Find where the given text appears and provide that cell's center as [x, y] coordinate. 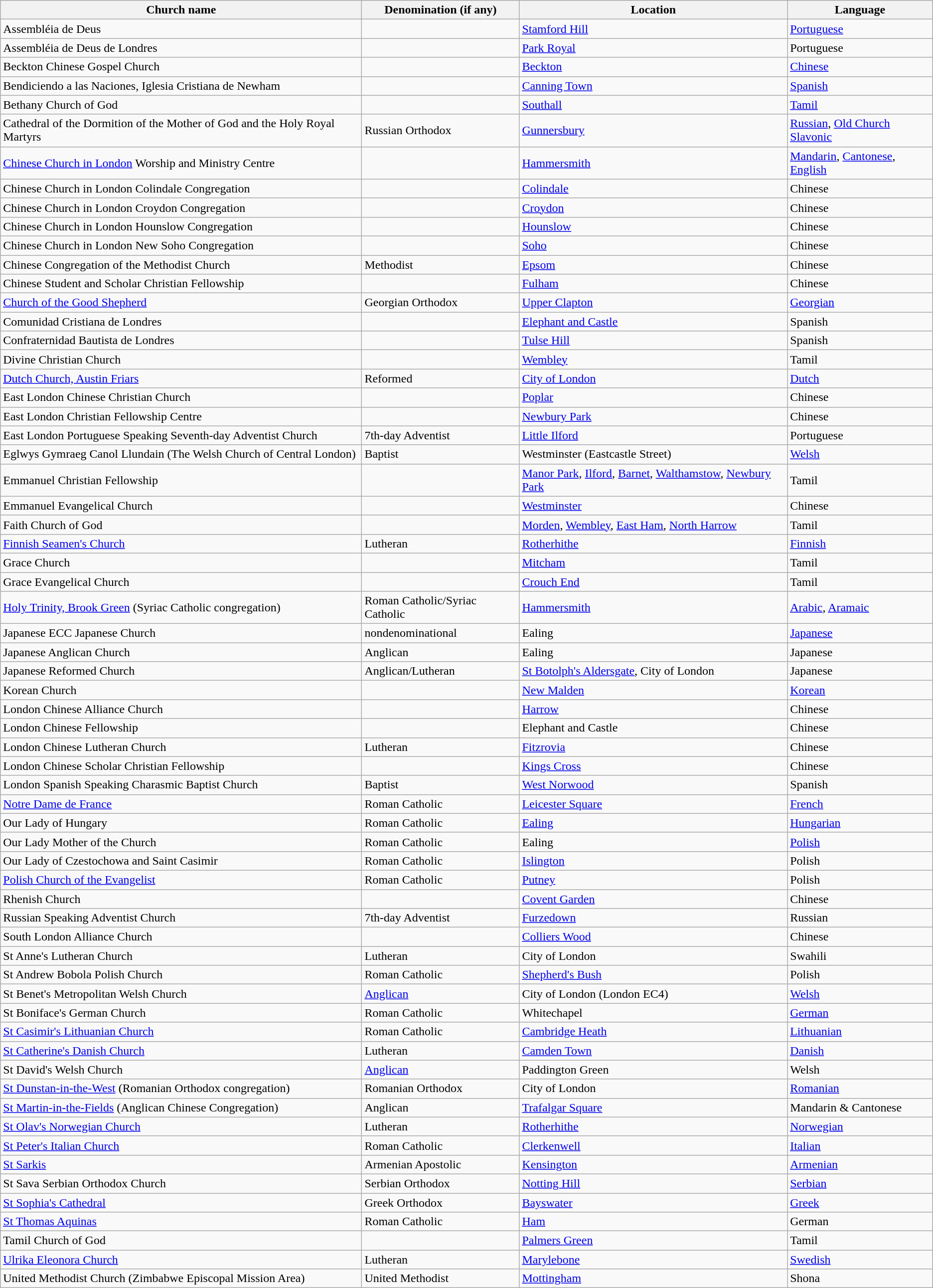
St Sarkis [181, 1164]
Greek Orthodox [441, 1202]
Islington [653, 861]
Mandarin, Cantonese, English [860, 163]
nondenominational [441, 633]
Swedish [860, 1260]
Gunnersbury [653, 131]
Manor Park, Ilford, Barnet, Walthamstow, Newbury Park [653, 480]
St Catherine's Danish Church [181, 1051]
Grace Evangelical Church [181, 582]
St Sava Serbian Orthodox Church [181, 1183]
Shepherd's Bush [653, 975]
Notre Dame de France [181, 804]
United Methodist [441, 1279]
Polish Church of the Evangelist [181, 880]
Chinese Student and Scholar Christian Fellowship [181, 284]
United Methodist Church (Zimbabwe Episcopal Mission Area) [181, 1279]
Norwegian [860, 1126]
Korean Church [181, 690]
Marylebone [653, 1260]
London Spanish Speaking Charasmic Baptist Church [181, 785]
Wembley [653, 360]
Church name [181, 10]
St Boniface's German Church [181, 1013]
Covent Garden [653, 899]
Methodist [441, 265]
Chinese Church in London Hounslow Congregation [181, 226]
St Andrew Bobola Polish Church [181, 975]
St Peter's Italian Church [181, 1145]
French [860, 804]
Park Royal [653, 48]
St Thomas Aquinas [181, 1222]
West Norwood [653, 785]
St Casimir's Lithuanian Church [181, 1032]
Bethany Church of God [181, 105]
Shona [860, 1279]
Trafalgar Square [653, 1107]
East London Chinese Christian Church [181, 397]
Little Ilford [653, 435]
St Benet's Metropolitan Welsh Church [181, 994]
Eglwys Gymraeg Canol Llundain (The Welsh Church of Central London) [181, 454]
St Dunstan-in-the-West (Romanian Orthodox congregation) [181, 1089]
Romanian Orthodox [441, 1089]
New Malden [653, 690]
Faith Church of God [181, 525]
Emmanuel Evangelical Church [181, 506]
South London Alliance Church [181, 937]
Paddington Green [653, 1070]
Confraternidad Bautista de Londres [181, 341]
Soho [653, 245]
Croydon [653, 207]
Canning Town [653, 86]
Armenian Apostolic [441, 1164]
Danish [860, 1051]
Chinese Church in London New Soho Congregation [181, 245]
Denomination (if any) [441, 10]
Epsom [653, 265]
Japanese ECC Japanese Church [181, 633]
Assembléia de Deus [181, 29]
Kings Cross [653, 766]
Serbian [860, 1183]
Assembléia de Deus de Londres [181, 48]
Bayswater [653, 1202]
Reformed [441, 378]
Georgian [860, 303]
Stamford Hill [653, 29]
Korean [860, 690]
Lithuanian [860, 1032]
Japanese Anglican Church [181, 652]
Divine Christian Church [181, 360]
St Anne's Lutheran Church [181, 956]
St Botolph's Aldersgate, City of London [653, 671]
St Olav's Norwegian Church [181, 1126]
Tamil Church of God [181, 1241]
Grace Church [181, 562]
Emmanuel Christian Fellowship [181, 480]
Camden Town [653, 1051]
Colliers Wood [653, 937]
Newbury Park [653, 416]
Ham [653, 1222]
City of London (London EC4) [653, 994]
Greek [860, 1202]
Ulrika Eleonora Church [181, 1260]
Italian [860, 1145]
Holy Trinity, Brook Green (Syriac Catholic congregation) [181, 607]
East London Portuguese Speaking Seventh-day Adventist Church [181, 435]
Westminster [653, 506]
Russian Speaking Adventist Church [181, 918]
Russian, Old Church Slavonic [860, 131]
Cambridge Heath [653, 1032]
Anglican/Lutheran [441, 671]
Japanese Reformed Church [181, 671]
Rhenish Church [181, 899]
Westminster (Eastcastle Street) [653, 454]
St David's Welsh Church [181, 1070]
Crouch End [653, 582]
Swahili [860, 956]
Comunidad Cristiana de Londres [181, 322]
Romanian [860, 1089]
Chinese Church in London Colindale Congregation [181, 188]
Kensington [653, 1164]
Arabic, Aramaic [860, 607]
London Chinese Lutheran Church [181, 747]
Morden, Wembley, East Ham, North Harrow [653, 525]
Poplar [653, 397]
Location [653, 10]
Our Lady Mother of the Church [181, 842]
Mitcham [653, 562]
Language [860, 10]
Upper Clapton [653, 303]
Hungarian [860, 823]
Chinese Congregation of the Methodist Church [181, 265]
Church of the Good Shepherd [181, 303]
Finnish [860, 544]
Furzedown [653, 918]
East London Christian Fellowship Centre [181, 416]
London Chinese Alliance Church [181, 709]
Our Lady of Hungary [181, 823]
Fulham [653, 284]
Cathedral of the Dormition of the Mother of God and the Holy Royal Martyrs [181, 131]
St Martin-in-the-Fields (Anglican Chinese Congregation) [181, 1107]
Bendiciendo a las Naciones, Iglesia Cristiana de Newham [181, 86]
Roman Catholic/Syriac Catholic [441, 607]
London Chinese Scholar Christian Fellowship [181, 766]
Colindale [653, 188]
Chinese Church in London Croydon Congregation [181, 207]
Harrow [653, 709]
Clerkenwell [653, 1145]
Armenian [860, 1164]
St Sophia's Cathedral [181, 1202]
London Chinese Fellowship [181, 728]
Russian Orthodox [441, 131]
Leicester Square [653, 804]
Hounslow [653, 226]
Tulse Hill [653, 341]
Dutch [860, 378]
Dutch Church, Austin Friars [181, 378]
Serbian Orthodox [441, 1183]
Putney [653, 880]
Notting Hill [653, 1183]
Beckton Chinese Gospel Church [181, 67]
Whitechapel [653, 1013]
Mandarin & Cantonese [860, 1107]
Palmers Green [653, 1241]
Georgian Orthodox [441, 303]
Russian [860, 918]
Beckton [653, 67]
Finnish Seamen's Church [181, 544]
Mottingham [653, 1279]
Southall [653, 105]
Fitzrovia [653, 747]
Chinese Church in London Worship and Ministry Centre [181, 163]
Our Lady of Czestochowa and Saint Casimir [181, 861]
